Search for the cell housing the specified text and yield its [x, y] center coordinate. 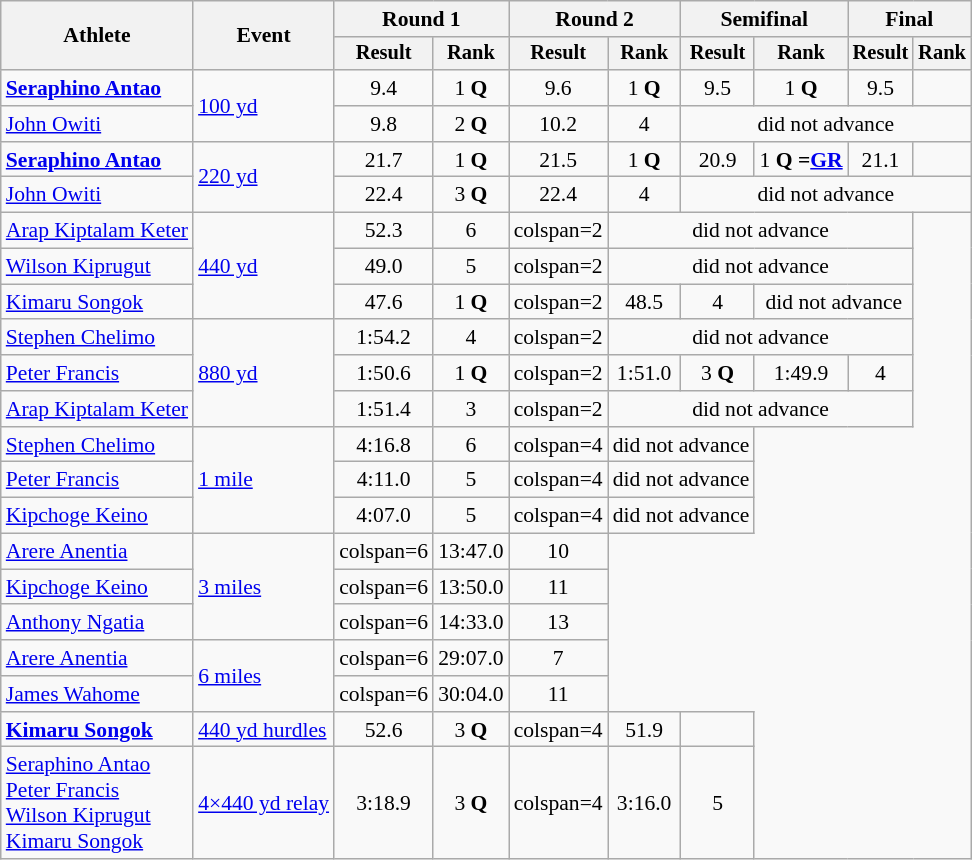
9.6 [558, 88]
21.1 [881, 160]
52.3 [384, 231]
1 mile [264, 480]
4×440 yd relay [264, 803]
James Wahome [97, 694]
1:49.9 [800, 373]
13 [558, 623]
Wilson Kiprugut [97, 267]
220 yd [264, 178]
13:47.0 [470, 552]
9.4 [384, 88]
52.6 [384, 730]
4:07.0 [384, 516]
Anthony Ngatia [97, 623]
48.5 [644, 302]
880 yd [264, 374]
3 [470, 409]
1:51.4 [384, 409]
20.9 [718, 160]
30:04.0 [470, 694]
10.2 [558, 124]
51.9 [644, 730]
13:50.0 [470, 587]
14:33.0 [470, 623]
Semifinal [764, 19]
1:54.2 [384, 338]
6 miles [264, 676]
4:16.8 [384, 445]
440 yd hurdles [264, 730]
2 Q [470, 124]
Athlete [97, 36]
1:50.6 [384, 373]
Event [264, 36]
3:18.9 [384, 803]
3 miles [264, 588]
4:11.0 [384, 480]
1 Q =GR [800, 160]
49.0 [384, 267]
47.6 [384, 302]
9.8 [384, 124]
Round 2 [595, 19]
3:16.0 [644, 803]
21.7 [384, 160]
100 yd [264, 106]
10 [558, 552]
7 [558, 658]
440 yd [264, 266]
1:51.0 [644, 373]
29:07.0 [470, 658]
Seraphino AntaoPeter FrancisWilson KiprugutKimaru Songok [97, 803]
Final [910, 19]
21.5 [558, 160]
Round 1 [422, 19]
